Locate the cell with the specified text and output its [x, y] center coordinate. 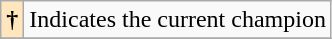
† [12, 20]
Indicates the current champion [178, 20]
